Capture the cell that displays the provided text and extract its (X, Y) central coordinate. 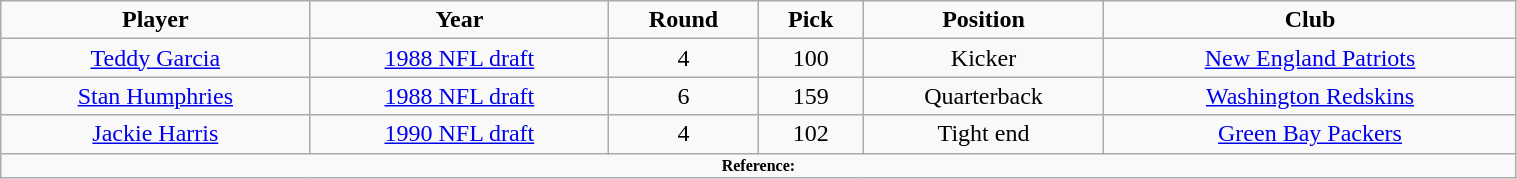
New England Patriots (1310, 58)
159 (810, 96)
Position (984, 20)
Kicker (984, 58)
1990 NFL draft (460, 134)
Washington Redskins (1310, 96)
Tight end (984, 134)
Jackie Harris (156, 134)
100 (810, 58)
Year (460, 20)
Player (156, 20)
Quarterback (984, 96)
Pick (810, 20)
Reference: (758, 165)
102 (810, 134)
6 (684, 96)
Green Bay Packers (1310, 134)
Round (684, 20)
Stan Humphries (156, 96)
Teddy Garcia (156, 58)
Club (1310, 20)
